Determine the [X, Y] coordinate at the center of the cell enclosing the given text.  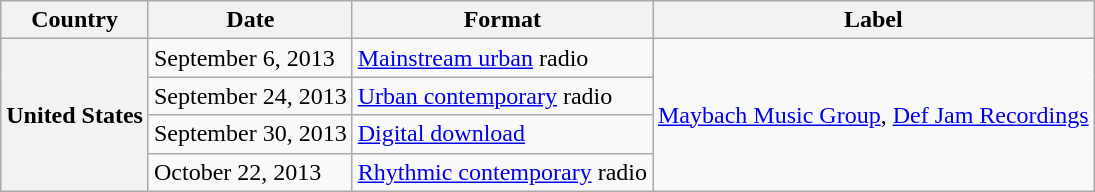
September 6, 2013 [250, 58]
Format [502, 20]
Date [250, 20]
Urban contemporary radio [502, 96]
Country [75, 20]
September 30, 2013 [250, 134]
Label [873, 20]
Rhythmic contemporary radio [502, 172]
Digital download [502, 134]
October 22, 2013 [250, 172]
Mainstream urban radio [502, 58]
September 24, 2013 [250, 96]
Maybach Music Group, Def Jam Recordings [873, 115]
United States [75, 115]
